Determine the [X, Y] coordinate at the center of the cell enclosing the given text.  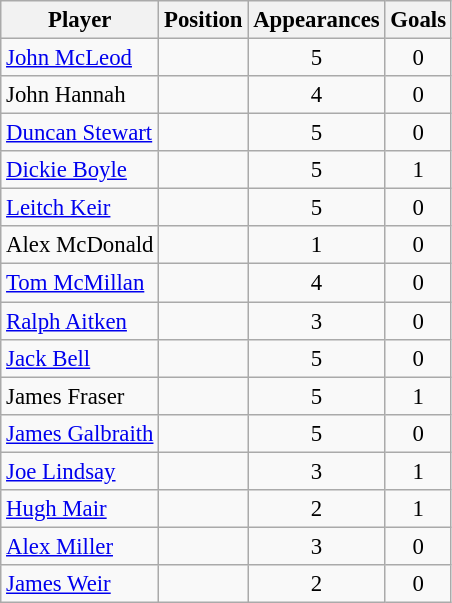
Hugh Mair [80, 509]
Dickie Boyle [80, 170]
James Galbraith [80, 433]
Duncan Stewart [80, 133]
John McLeod [80, 58]
Goals [418, 20]
Jack Bell [80, 358]
John Hannah [80, 95]
Appearances [316, 20]
Tom McMillan [80, 283]
Player [80, 20]
Position [204, 20]
Ralph Aitken [80, 321]
James Fraser [80, 396]
Joe Lindsay [80, 471]
Leitch Keir [80, 208]
Alex McDonald [80, 245]
Alex Miller [80, 546]
James Weir [80, 584]
